Determine the [X, Y] coordinate at the center of the cell enclosing the given text.  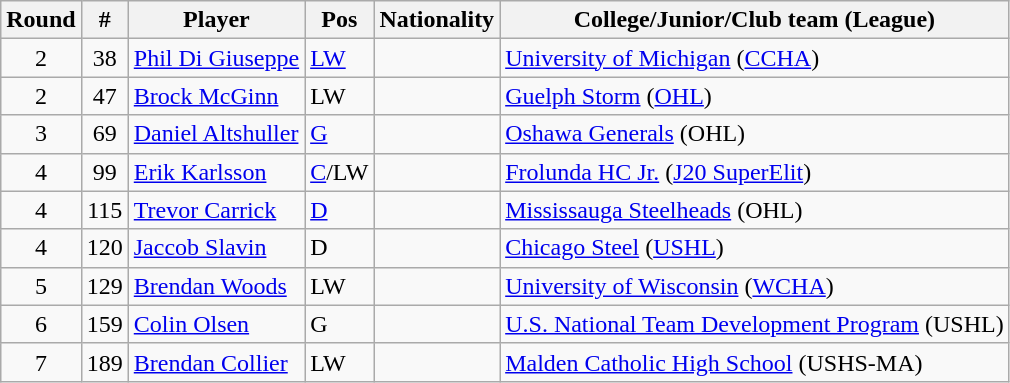
47 [104, 96]
Brock McGinn [216, 96]
Oshawa Generals (OHL) [755, 134]
38 [104, 58]
C/LW [340, 172]
129 [104, 286]
Phil Di Giuseppe [216, 58]
Round [41, 20]
5 [41, 286]
Malden Catholic High School (USHS-MA) [755, 362]
7 [41, 362]
189 [104, 362]
Trevor Carrick [216, 210]
College/Junior/Club team (League) [755, 20]
120 [104, 248]
Chicago Steel (USHL) [755, 248]
Frolunda HC Jr. (J20 SuperElit) [755, 172]
159 [104, 324]
Jaccob Slavin [216, 248]
Brendan Collier [216, 362]
Daniel Altshuller [216, 134]
# [104, 20]
69 [104, 134]
University of Wisconsin (WCHA) [755, 286]
University of Michigan (CCHA) [755, 58]
Mississauga Steelheads (OHL) [755, 210]
115 [104, 210]
3 [41, 134]
Nationality [437, 20]
Colin Olsen [216, 324]
Brendan Woods [216, 286]
U.S. National Team Development Program (USHL) [755, 324]
Pos [340, 20]
Erik Karlsson [216, 172]
99 [104, 172]
6 [41, 324]
Player [216, 20]
Guelph Storm (OHL) [755, 96]
